Determine the (X, Y) coordinate at the center of the cell enclosing the given text.  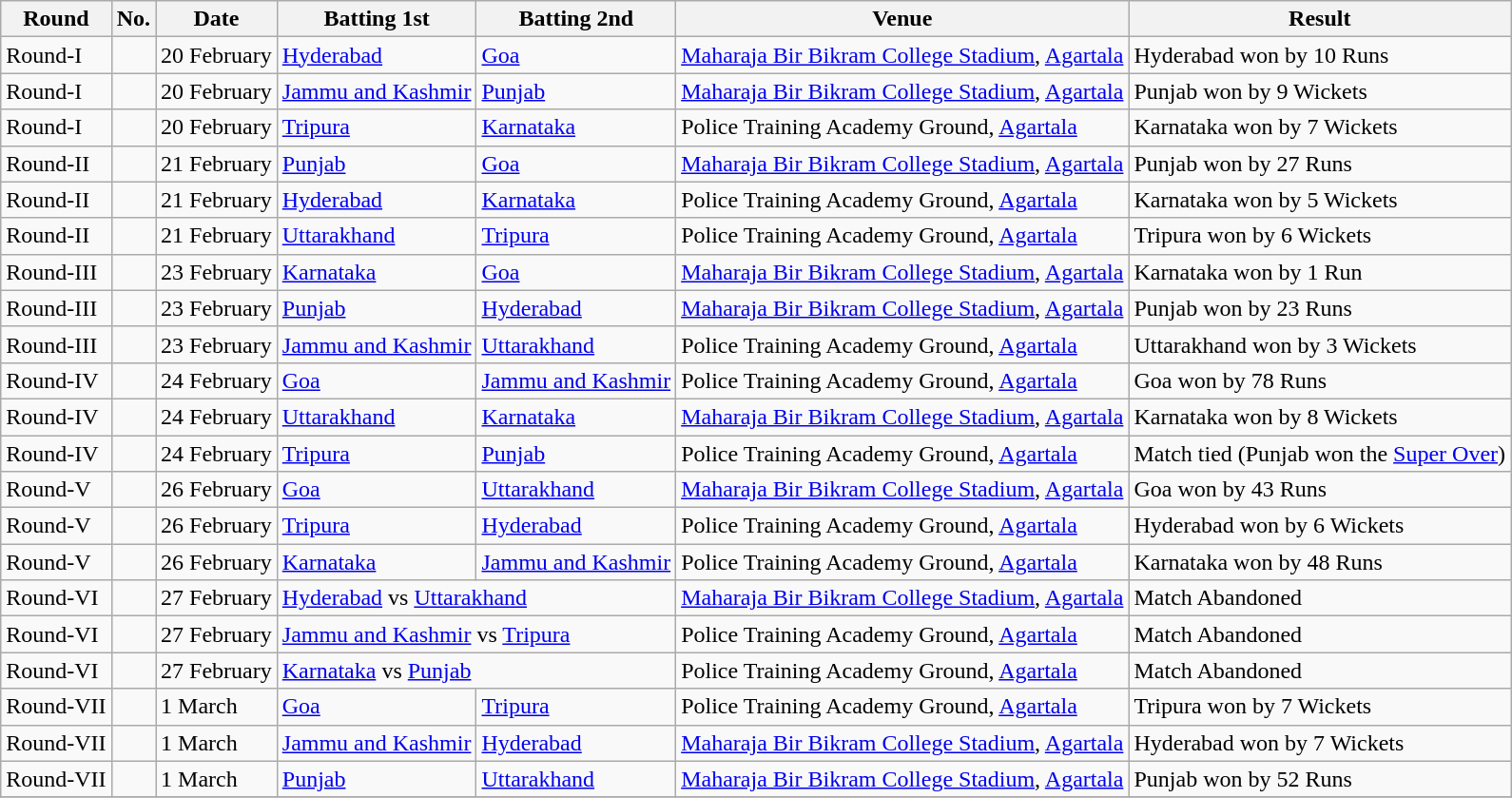
Date (217, 19)
Goa won by 78 Runs (1320, 380)
Hyderabad won by 10 Runs (1320, 55)
Karnataka won by 1 Run (1320, 272)
Karnataka won by 7 Wickets (1320, 127)
Tripura won by 6 Wickets (1320, 236)
Punjab won by 23 Runs (1320, 308)
No. (133, 19)
Hyderabad won by 7 Wickets (1320, 743)
Karnataka won by 5 Wickets (1320, 200)
Punjab won by 52 Runs (1320, 779)
Punjab won by 27 Runs (1320, 164)
Tripura won by 7 Wickets (1320, 707)
Hyderabad won by 6 Wickets (1320, 526)
Hyderabad vs Uttarakhand (475, 598)
Karnataka won by 48 Runs (1320, 562)
Karnataka vs Punjab (475, 671)
Batting 2nd (576, 19)
Batting 1st (377, 19)
Karnataka won by 8 Wickets (1320, 417)
Uttarakhand won by 3 Wickets (1320, 344)
Jammu and Kashmir vs Tripura (475, 634)
Punjab won by 9 Wickets (1320, 91)
Venue (902, 19)
Match tied (Punjab won the Super Over) (1320, 454)
Result (1320, 19)
Round (56, 19)
Goa won by 43 Runs (1320, 490)
